From the cell containing the given text, extract its center point as [X, Y] coordinate. 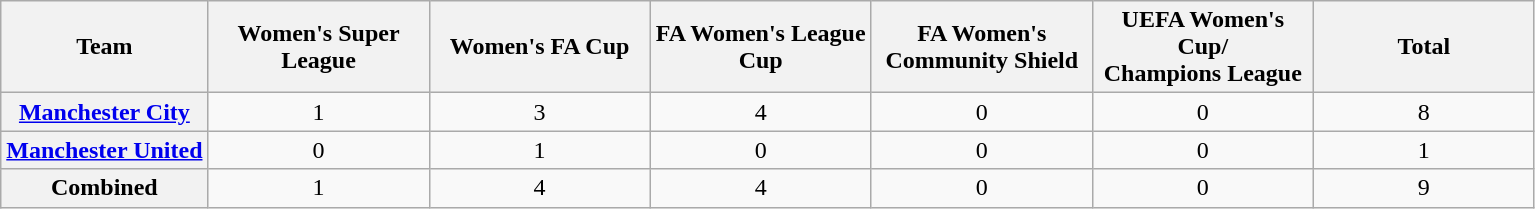
FA Women's Community Shield [982, 47]
Manchester United [104, 150]
9 [1424, 188]
Total [1424, 47]
Team [104, 47]
8 [1424, 112]
FA Women's League Cup [760, 47]
Combined [104, 188]
UEFA Women's Cup/Champions League [1202, 47]
Women's Super League [318, 47]
3 [540, 112]
Women's FA Cup [540, 47]
Manchester City [104, 112]
